From the cell containing the given text, extract its center point as (x, y) coordinate. 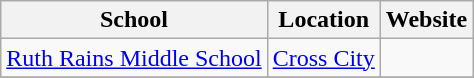
Cross City (324, 58)
School (134, 20)
Ruth Rains Middle School (134, 58)
Location (324, 20)
Website (426, 20)
